From the cell containing the given text, extract its center point as (x, y) coordinate. 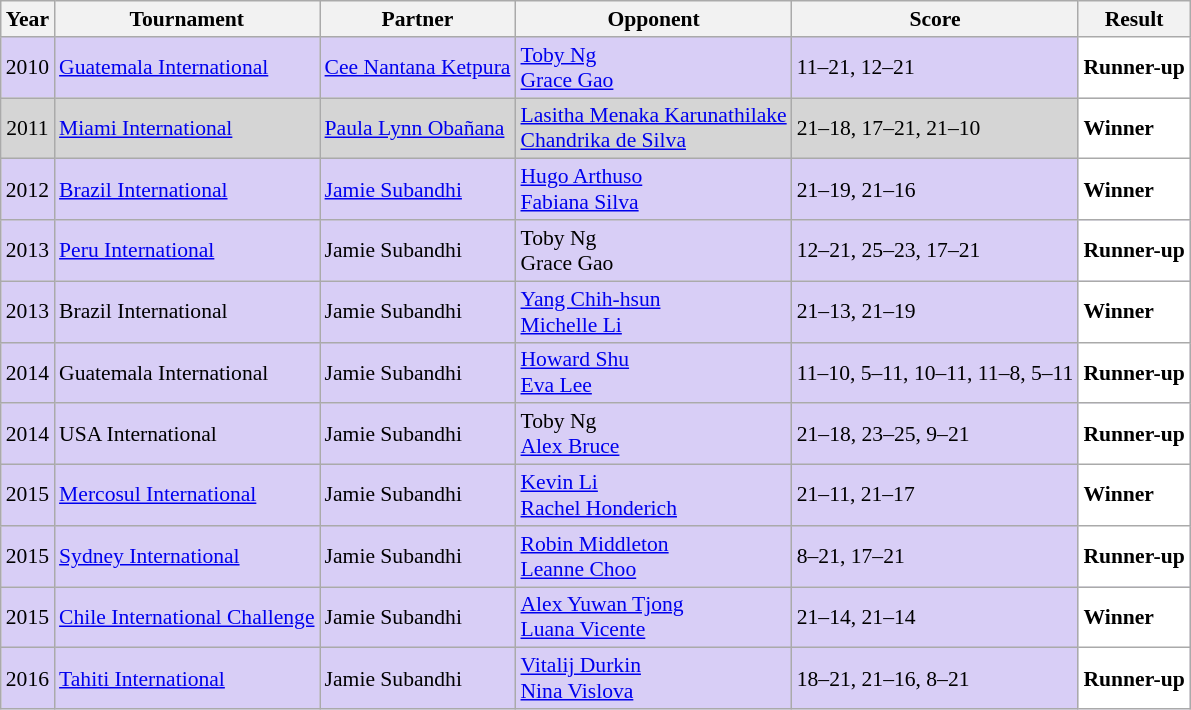
Yang Chih-hsun Michelle Li (653, 312)
2010 (28, 68)
Miami International (187, 128)
Kevin Li Rachel Honderich (653, 496)
Score (936, 19)
Toby Ng Alex Bruce (653, 434)
21–18, 23–25, 9–21 (936, 434)
Alex Yuwan Tjong Luana Vicente (653, 618)
Tahiti International (187, 678)
Opponent (653, 19)
2016 (28, 678)
21–13, 21–19 (936, 312)
18–21, 21–16, 8–21 (936, 678)
21–14, 21–14 (936, 618)
Hugo Arthuso Fabiana Silva (653, 190)
21–18, 17–21, 21–10 (936, 128)
11–10, 5–11, 10–11, 11–8, 5–11 (936, 372)
Result (1134, 19)
21–19, 21–16 (936, 190)
Paula Lynn Obañana (418, 128)
2011 (28, 128)
Peru International (187, 250)
Howard Shu Eva Lee (653, 372)
Vitalij Durkin Nina Vislova (653, 678)
Year (28, 19)
2012 (28, 190)
21–11, 21–17 (936, 496)
12–21, 25–23, 17–21 (936, 250)
Chile International Challenge (187, 618)
11–21, 12–21 (936, 68)
Mercosul International (187, 496)
Sydney International (187, 556)
Cee Nantana Ketpura (418, 68)
Tournament (187, 19)
8–21, 17–21 (936, 556)
Lasitha Menaka Karunathilake Chandrika de Silva (653, 128)
Robin Middleton Leanne Choo (653, 556)
Partner (418, 19)
USA International (187, 434)
